Identify which cell holds the provided text, then report its [x, y] central coordinate. 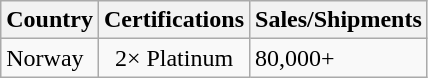
80,000+ [339, 58]
Certifications [174, 20]
Sales/Shipments [339, 20]
Norway [50, 58]
Country [50, 20]
2× Platinum [174, 58]
